Extract the (X, Y) coordinate from the center of the cell holding the provided text.  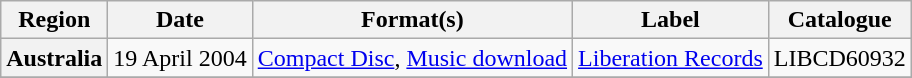
19 April 2004 (180, 58)
Australia (54, 58)
Catalogue (840, 20)
Liberation Records (671, 58)
Region (54, 20)
LIBCD60932 (840, 58)
Date (180, 20)
Label (671, 20)
Format(s) (412, 20)
Compact Disc, Music download (412, 58)
